Capture the cell that displays the provided text and extract its [X, Y] central coordinate. 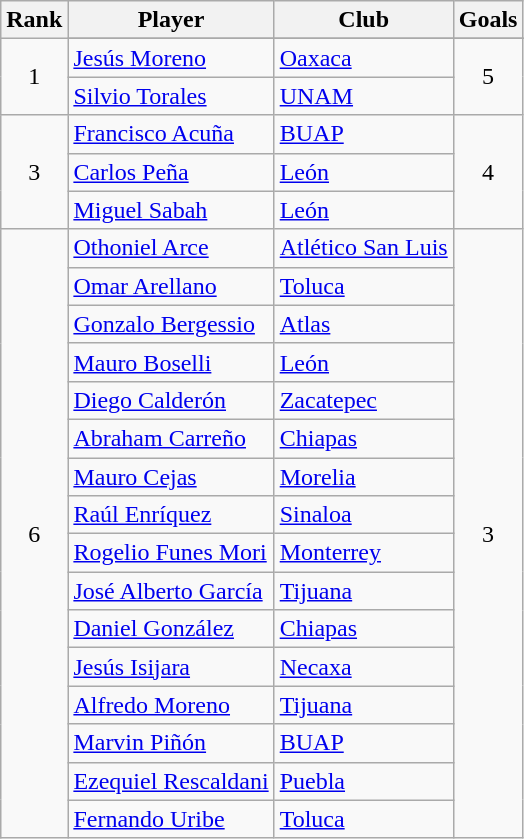
Othoniel Arce [171, 248]
Atlas [364, 324]
Oaxaca [364, 58]
Sinaloa [364, 515]
Morelia [364, 477]
José Alberto García [171, 591]
5 [488, 77]
Mauro Boselli [171, 362]
Abraham Carreño [171, 438]
Mauro Cejas [171, 477]
Goals [488, 20]
Marvin Piñón [171, 743]
6 [34, 534]
Miguel Sabah [171, 210]
Carlos Peña [171, 172]
Daniel González [171, 629]
Rogelio Funes Mori [171, 553]
Francisco Acuña [171, 134]
Atlético San Luis [364, 248]
Fernando Uribe [171, 819]
Alfredo Moreno [171, 705]
Jesús Isijara [171, 667]
Jesús Moreno [171, 58]
Raúl Enríquez [171, 515]
Necaxa [364, 667]
Monterrey [364, 553]
Omar Arellano [171, 286]
UNAM [364, 96]
Ezequiel Rescaldani [171, 781]
Rank [34, 20]
1 [34, 77]
Player [171, 20]
Diego Calderón [171, 400]
Club [364, 20]
Gonzalo Bergessio [171, 324]
Puebla [364, 781]
Zacatepec [364, 400]
Silvio Torales [171, 96]
4 [488, 172]
